From the cell containing the given text, extract its center point as [x, y] coordinate. 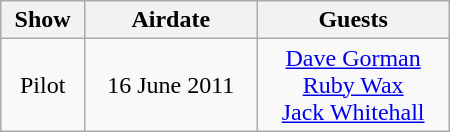
16 June 2011 [171, 85]
Pilot [43, 85]
Show [43, 20]
Dave GormanRuby WaxJack Whitehall [353, 85]
Airdate [171, 20]
Guests [353, 20]
